Detect which cell encompasses the target text, then output its [X, Y] center coordinate. 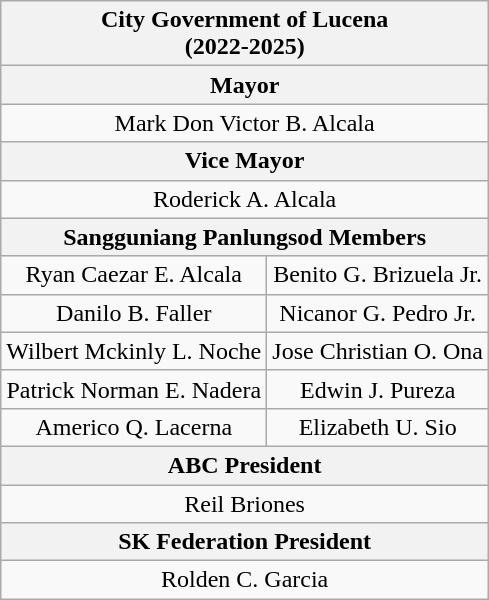
Roderick A. Alcala [245, 199]
Jose Christian O. Ona [378, 351]
Americo Q. Lacerna [134, 427]
Mark Don Victor B. Alcala [245, 123]
Edwin J. Pureza [378, 389]
Mayor [245, 85]
Danilo B. Faller [134, 313]
Benito G. Brizuela Jr. [378, 275]
SK Federation President [245, 542]
Rolden C. Garcia [245, 580]
Wilbert Mckinly L. Noche [134, 351]
Patrick Norman E. Nadera [134, 389]
Nicanor G. Pedro Jr. [378, 313]
ABC President [245, 465]
City Government of Lucena(2022-2025) [245, 34]
Ryan Caezar E. Alcala [134, 275]
Vice Mayor [245, 161]
Sangguniang Panlungsod Members [245, 237]
Elizabeth U. Sio [378, 427]
Reil Briones [245, 503]
